Scan for the cell matching the given text and deliver its [X, Y] coordinate at center. 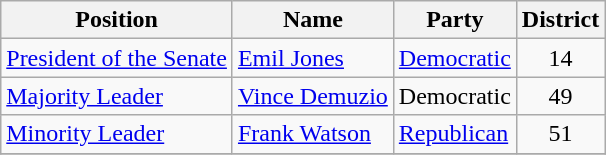
Name [312, 20]
Frank Watson [312, 134]
Party [454, 20]
Emil Jones [312, 58]
Majority Leader [117, 96]
President of the Senate [117, 58]
Vince Demuzio [312, 96]
49 [560, 96]
51 [560, 134]
Republican [454, 134]
14 [560, 58]
Position [117, 20]
Minority Leader [117, 134]
District [560, 20]
